From the cell containing the given text, extract its center point as (X, Y) coordinate. 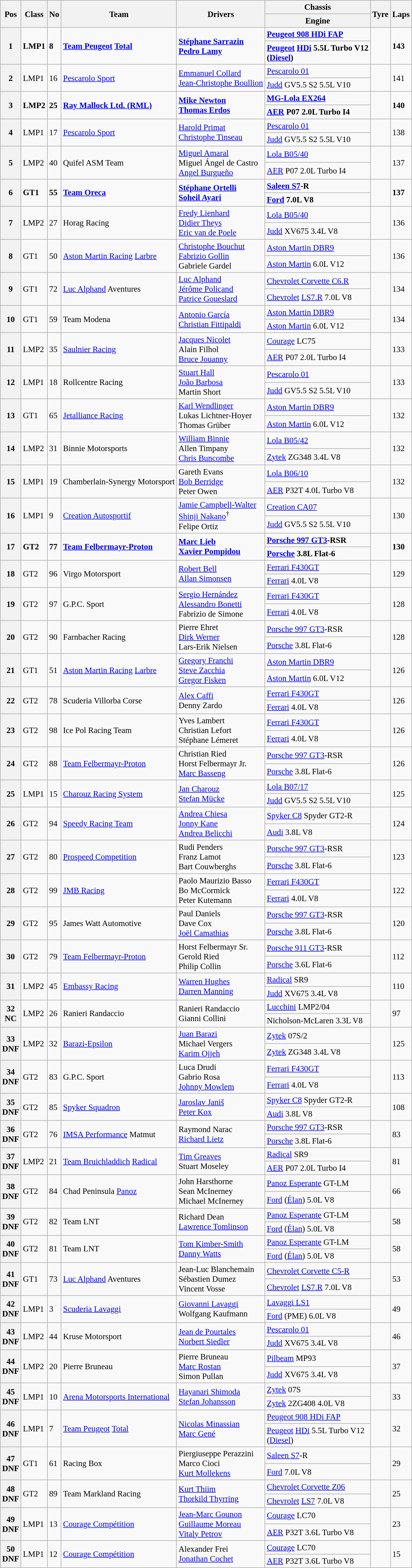
39DNF (11, 1222)
Arena Motorsports International (119, 1397)
Stuart Hall João Barbosa Martin Short (221, 382)
Pierre Bruneau (119, 1367)
Luc Alphand Jérôme Policand Patrice Goueslard (221, 289)
Stéphane Sarrazin Pedro Lamy (221, 46)
73 (54, 1279)
45DNF (11, 1397)
Engine (318, 21)
Laps (401, 14)
78 (54, 701)
Racing Box (119, 1464)
Sergio Hernández Alessandro Bonetti Fabrizio de Simone (221, 604)
Farnbacher Racing (119, 637)
72 (54, 289)
55 (54, 192)
Jamie Campbell-Walter Shinji Nakano† Felipe Ortiz (221, 516)
Mike Newton Thomas Erdos (221, 106)
Karl Wendlinger Lukas Lichtner-Hoyer Thomas Grüber (221, 416)
Lavaggi LS1 (318, 1302)
Paolo Maurizio Basso Bo McCormick Peter Kutemann (221, 890)
Saulnier Racing (119, 350)
24 (11, 764)
88 (54, 764)
Nicolas Minassian Marc Gené (221, 1428)
Pierre Bruneau Marc Rostan Simon Pullan (221, 1367)
James Watt Automotive (119, 923)
14 (11, 449)
Chevrolet Corvette Z06 (318, 1487)
Jan Charouz Stefan Mücke (221, 794)
Harold Primat Christophe Tinseau (221, 132)
96 (54, 574)
Jean-Marc Gounon Guillaume Moreau Vitaly Petrov (221, 1524)
Pos (11, 14)
Drivers (221, 14)
Speedy Racing Team (119, 824)
Jean-Luc Blanchemain Sébastien Dumez Vincent Vosse (221, 1279)
4 (11, 132)
41DNF (11, 1279)
No (54, 14)
Rudi Penders Franz Lamot Bart Couwberghs (221, 857)
Christophe Bouchut Fabrizio Gollin Gabriele Gardel (221, 256)
Team Bruichladdich Radical (119, 1161)
Piergiuseppe Perazzini Marco Cioci Kurt Mollekens (221, 1464)
Giovanni Lavaggi Wolfgang Kaufmann (221, 1309)
Chevrolet Corvette C5-R (318, 1271)
45 (54, 986)
Lola B06/10 (318, 474)
Raymond Narac Richard Lietz (221, 1134)
Ranieri Randaccio (119, 1014)
Virgo Motorsport (119, 574)
36DNF (11, 1134)
35 (54, 350)
William Binnie Allen Timpany Chris Buncombe (221, 449)
Stéphane Ortelli Soheil Ayari (221, 192)
123 (401, 857)
61 (54, 1464)
Charouz Racing System (119, 794)
Zytek 07S/2 (318, 1036)
IMSA Performance Matmut (119, 1134)
Kruse Motorsport (119, 1336)
Scuderia Lavaggi (119, 1309)
44DNF (11, 1367)
Porsche 3.6L Flat-6 (318, 965)
Christian Ried Horst Felbermayr Jr. Marc Basseng (221, 764)
Chad Peninsula Panoz (119, 1192)
Kurt Thiim Thorkild Thyrring (221, 1494)
59 (54, 319)
5 (11, 163)
Marc Lieb Xavier Pompidou (221, 547)
Team Modena (119, 319)
Andrea Chiesa Jonny Kane Andrea Belicchi (221, 824)
Robert Bell Allan Simonsen (221, 574)
Ranieri Randaccio Gianni Collini (221, 1014)
28 (11, 890)
122 (401, 890)
35DNF (11, 1107)
Chamberlain-Synergy Motorsport (119, 482)
110 (401, 986)
Hayanari Shimoda Stefan Johansson (221, 1397)
MG-Lola EX264 (318, 99)
79 (54, 956)
32NC (11, 1014)
113 (401, 1077)
Paul Daniels Dave Cox Joël Camathias (221, 923)
140 (401, 106)
Rollcentre Racing (119, 382)
Zytek 07S (318, 1390)
Chevrolet Corvette C6.R (318, 281)
Richard Dean Lawrence Tomlinson (221, 1222)
50 (54, 256)
84 (54, 1192)
95 (54, 923)
143 (401, 46)
Porsche 911 GT3-RSR (318, 948)
Ford (PME) 6.0L V8 (318, 1316)
Horag Racing (119, 223)
Binnie Motorsports (119, 449)
JMB Racing (119, 890)
Luca Drudi Gabrio Rosa Johnny Mowlem (221, 1077)
43DNF (11, 1336)
Chassis (318, 7)
37DNF (11, 1161)
Jaroslav Janiš Peter Kox (221, 1107)
90 (54, 637)
37 (401, 1367)
Ice Pol Racing Team (119, 731)
Embassy Racing (119, 986)
108 (401, 1107)
Horst Felbermayr Sr. Gerold Ried Philip Collin (221, 956)
Class (34, 14)
Jacques Nicolet Alain Filhol Bruce Jouanny (221, 350)
Juan Barazi Michael Vergers Karim Ojjeh (221, 1044)
51 (54, 670)
46 (401, 1336)
138 (401, 132)
11 (11, 350)
AER P32T 4.0L Turbo V8 (318, 490)
85 (54, 1107)
Pierre Ehret Dirk Werner Lars-Erik Nielsen (221, 637)
99 (54, 890)
30 (11, 956)
89 (54, 1494)
80 (54, 857)
98 (54, 731)
Tyre (380, 14)
40 (54, 163)
Team (119, 14)
1 (11, 46)
22 (11, 701)
Creation CA07 (318, 507)
46DNF (11, 1428)
50DNF (11, 1554)
49 (401, 1309)
Jetalliance Racing (119, 416)
Jean de Pourtales Norbert Siedler (221, 1336)
94 (54, 824)
Tim Greaves Stuart Moseley (221, 1161)
124 (401, 824)
2 (11, 78)
34DNF (11, 1077)
Miguel Amaral Miguel Ángel de Castro Angel Burgueño (221, 163)
76 (54, 1134)
Antonio García Christian Fittipaldi (221, 319)
Scuderia Villorba Corse (119, 701)
Tom Kimber-Smith Danny Watts (221, 1248)
Quifel ASM Team (119, 163)
65 (54, 416)
Lola B05/42 (318, 440)
Emmanuel Collard Jean-Christophe Boullion (221, 78)
Chevrolet LS7 7.0L V8 (318, 1501)
6 (11, 192)
40DNF (11, 1248)
Barazi-Epsilon (119, 1044)
33 (401, 1397)
Ray Mallock Ltd. (RML) (119, 106)
82 (54, 1222)
Pilbeam MP93 (318, 1358)
Lucchini LMP2/04 (318, 1007)
49DNF (11, 1524)
Fredy Lienhard Didier Theys Eric van de Poele (221, 223)
53 (401, 1279)
77 (54, 547)
Gareth Evans Bob Berridge Peter Owen (221, 482)
Prospeed Competition (119, 857)
Zytek 2ZG408 4.0L V8 (318, 1404)
Lola B07/17 (318, 787)
Team Markland Racing (119, 1494)
John Harsthorne Sean McInerney Michael McInerney (221, 1192)
Team Oreca (119, 192)
48DNF (11, 1494)
112 (401, 956)
38DNF (11, 1192)
Yves Lambert Christian Lefort Stéphane Lémeret (221, 731)
120 (401, 923)
42DNF (11, 1309)
33DNF (11, 1044)
Nicholson-McLaren 3.3L V8 (318, 1020)
141 (401, 78)
44 (54, 1336)
Courage LC75 (318, 341)
Spyker Squadron (119, 1107)
Alex Caffi Denny Zardo (221, 701)
47DNF (11, 1464)
Creation Autosportif (119, 516)
66 (401, 1192)
Gregory Franchi Steve Zacchia Gregor Fisken (221, 670)
129 (401, 574)
Warren Hughes Darren Manning (221, 986)
Alexander Frei Jonathan Cochet (221, 1554)
